Capture the cell that displays the provided text and extract its [X, Y] central coordinate. 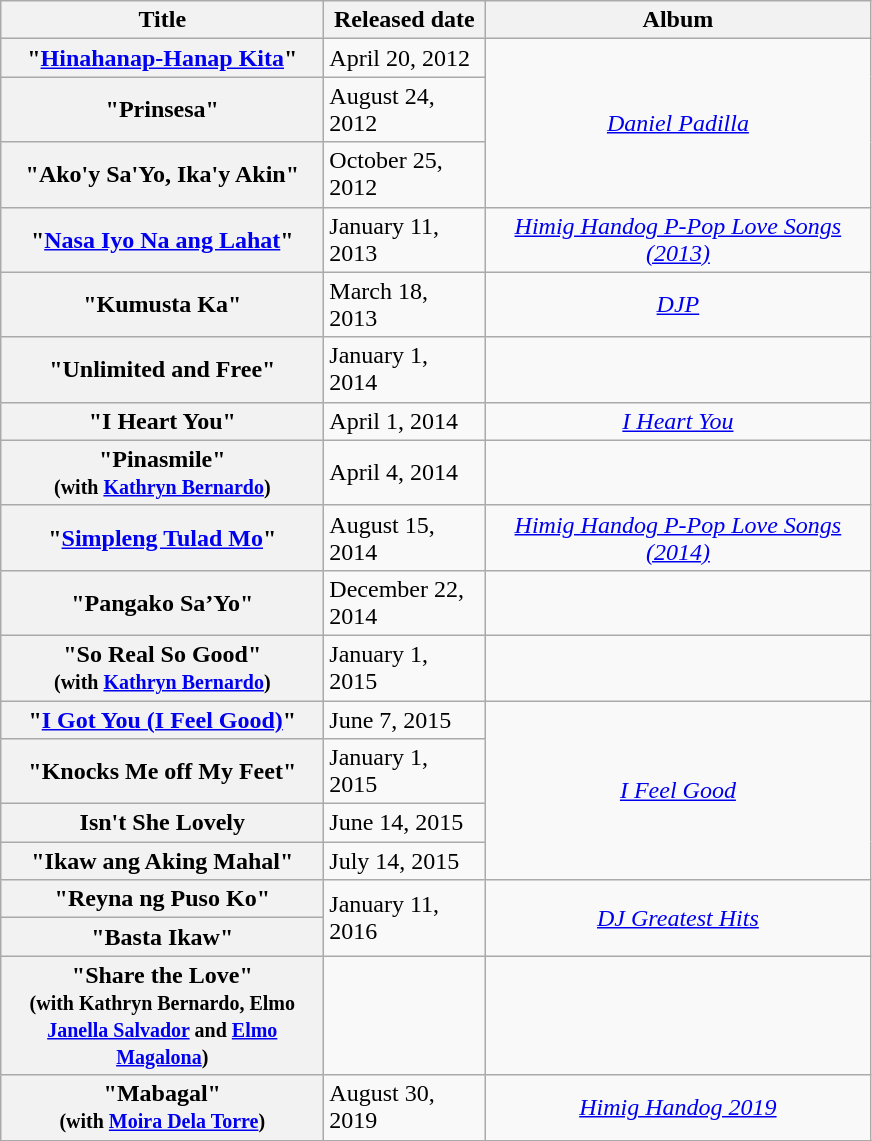
"Pangako Sa’Yo" [162, 602]
"Ikaw ang Aking Mahal" [162, 861]
Himig Handog P-Pop Love Songs (2014) [678, 538]
"I Heart You" [162, 421]
Title [162, 20]
"Hinahanap-Hanap Kita" [162, 58]
"Ako'y Sa'Yo, Ika'y Akin" [162, 174]
December 22, 2014 [404, 602]
"Basta Ikaw" [162, 937]
"Pinasmile"(with Kathryn Bernardo) [162, 472]
August 15, 2014 [404, 538]
Himig Handog 2019 [678, 1108]
"Prinsesa" [162, 110]
DJP [678, 304]
Released date [404, 20]
I Heart You [678, 421]
Album [678, 20]
April 1, 2014 [404, 421]
"So Real So Good"(with Kathryn Bernardo) [162, 668]
January 11, 2013 [404, 240]
"Mabagal"(with Moira Dela Torre) [162, 1108]
"Reyna ng Puso Ko" [162, 899]
"Knocks Me off My Feet" [162, 772]
"I Got You (I Feel Good)" [162, 719]
Daniel Padilla [678, 123]
October 25, 2012 [404, 174]
January 1, 2014 [404, 370]
June 14, 2015 [404, 823]
"Simpleng Tulad Mo" [162, 538]
"Unlimited and Free" [162, 370]
Isn't She Lovely [162, 823]
"Kumusta Ka" [162, 304]
August 30, 2019 [404, 1108]
I Feel Good [678, 790]
April 4, 2014 [404, 472]
Himig Handog P-Pop Love Songs (2013) [678, 240]
June 7, 2015 [404, 719]
July 14, 2015 [404, 861]
April 20, 2012 [404, 58]
"Nasa Iyo Na ang Lahat" [162, 240]
August 24, 2012 [404, 110]
DJ Greatest Hits [678, 918]
"Share the Love"(with Kathryn Bernardo, Elmo Janella Salvador and Elmo Magalona) [162, 1016]
March 18, 2013 [404, 304]
January 11, 2016 [404, 918]
